Detect which cell encompasses the target text, then output its (x, y) center coordinate. 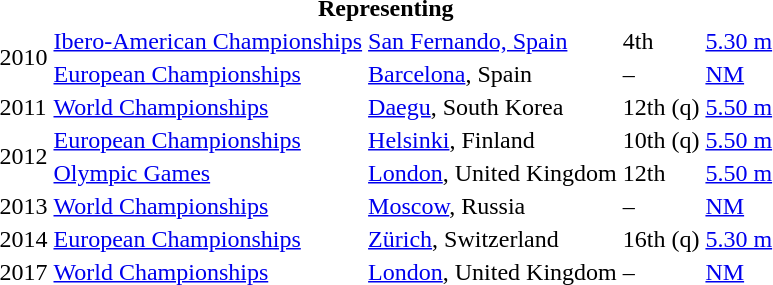
San Fernando, Spain (493, 41)
Moscow, Russia (493, 206)
12th (q) (661, 107)
10th (q) (661, 140)
12th (661, 173)
London, United Kingdom (493, 173)
Ibero-American Championships (208, 41)
Zürich, Switzerland (493, 239)
Helsinki, Finland (493, 140)
16th (q) (661, 239)
4th (661, 41)
Olympic Games (208, 173)
Barcelona, Spain (493, 74)
Daegu, South Korea (493, 107)
